Locate the cell with the specified text and output its (x, y) center coordinate. 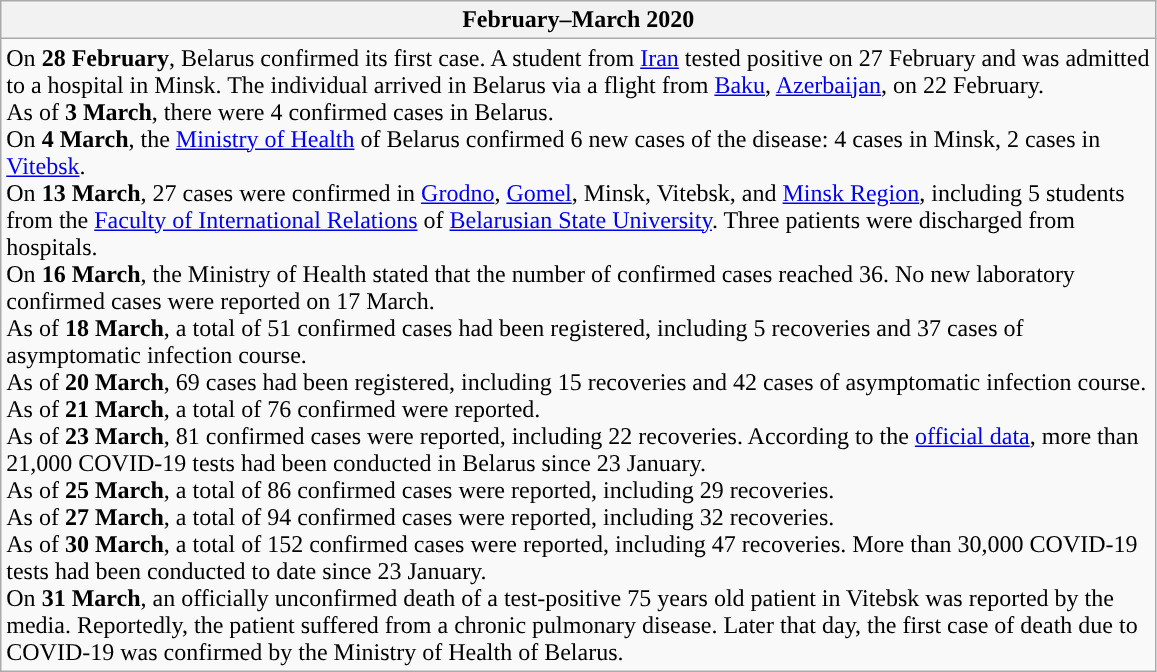
February–March 2020 (578, 20)
